Locate the cell with the specified text and output its (X, Y) center coordinate. 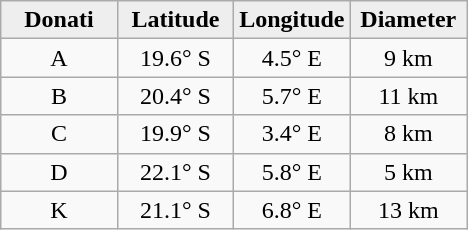
D (59, 172)
B (59, 96)
A (59, 58)
20.4° S (175, 96)
6.8° E (292, 210)
K (59, 210)
22.1° S (175, 172)
11 km (408, 96)
19.6° S (175, 58)
4.5° E (292, 58)
5.7° E (292, 96)
5.8° E (292, 172)
Donati (59, 20)
Latitude (175, 20)
19.9° S (175, 134)
Diameter (408, 20)
8 km (408, 134)
9 km (408, 58)
5 km (408, 172)
13 km (408, 210)
21.1° S (175, 210)
C (59, 134)
3.4° E (292, 134)
Longitude (292, 20)
